Identify which cell holds the provided text, then report its [x, y] central coordinate. 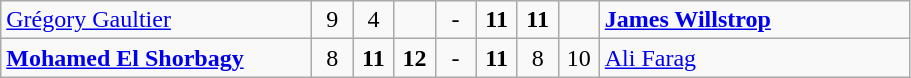
10 [578, 58]
Grégory Gaultier [156, 20]
9 [332, 20]
12 [414, 58]
4 [374, 20]
Mohamed El Shorbagy [156, 58]
Ali Farag [754, 58]
James Willstrop [754, 20]
